Scan for the cell matching the given text and deliver its [x, y] coordinate at center. 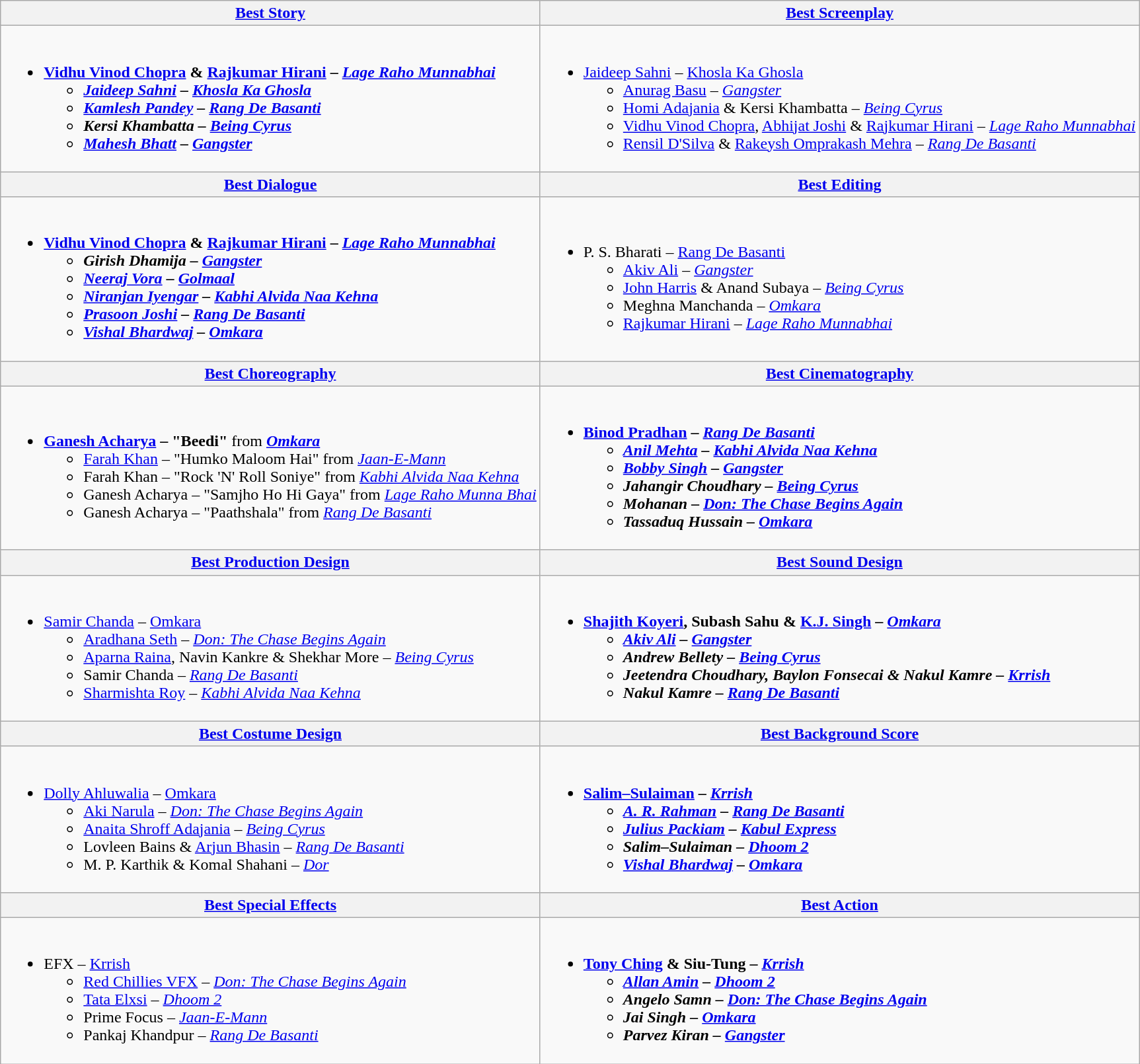
Best Screenplay [839, 13]
Best Choreography [271, 373]
Best Sound Design [839, 562]
EFX – KrrishRed Chillies VFX – Don: The Chase Begins AgainTata Elxsi – Dhoom 2Prime Focus – Jaan-E-MannPankaj Khandpur – Rang De Basanti [271, 990]
Best Background Score [839, 734]
Best Cinematography [839, 373]
Best Action [839, 905]
Best Production Design [271, 562]
Best Special Effects [271, 905]
Salim–Sulaiman – KrrishA. R. Rahman – Rang De BasantiJulius Packiam – Kabul ExpressSalim–Sulaiman – Dhoom 2Vishal Bhardwaj – Omkara [839, 819]
Tony Ching & Siu-Tung – KrrishAllan Amin – Dhoom 2Angelo Samn – Don: The Chase Begins AgainJai Singh – OmkaraParvez Kiran – Gangster [839, 990]
Best Editing [839, 184]
Best Dialogue [271, 184]
Best Story [271, 13]
Best Costume Design [271, 734]
